Determine the [X, Y] coordinate at the center of the cell enclosing the given text.  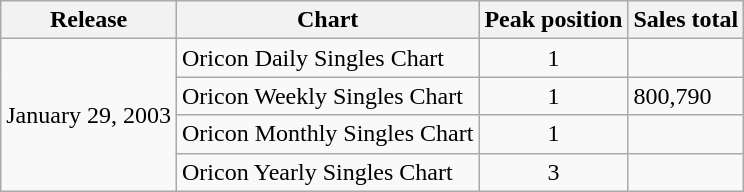
Sales total [686, 20]
Release [89, 20]
January 29, 2003 [89, 115]
3 [554, 172]
Oricon Monthly Singles Chart [327, 134]
Peak position [554, 20]
800,790 [686, 96]
Chart [327, 20]
Oricon Weekly Singles Chart [327, 96]
Oricon Daily Singles Chart [327, 58]
Oricon Yearly Singles Chart [327, 172]
